Search for the cell housing the specified text and yield its [X, Y] center coordinate. 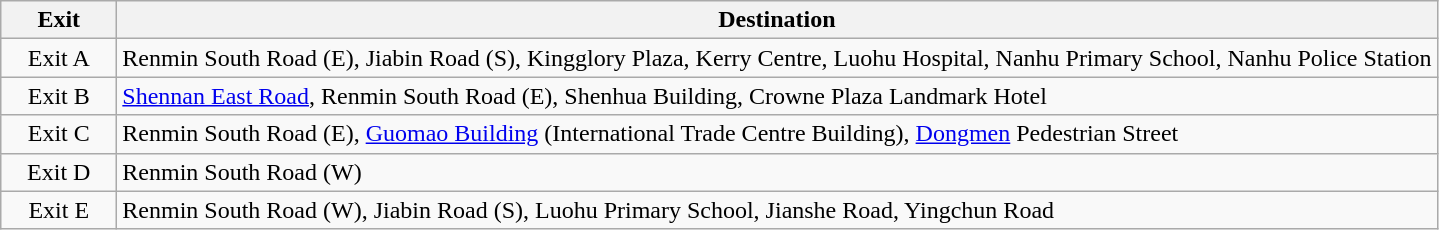
Shennan East Road, Renmin South Road (E), Shenhua Building, Crowne Plaza Landmark Hotel [777, 96]
Exit A [59, 58]
Exit C [59, 134]
Renmin South Road (W), Jiabin Road (S), Luohu Primary School, Jianshe Road, Yingchun Road [777, 210]
Renmin South Road (W) [777, 172]
Renmin South Road (E), Guomao Building (International Trade Centre Building), Dongmen Pedestrian Street [777, 134]
Renmin South Road (E), Jiabin Road (S), Kingglory Plaza, Kerry Centre, Luohu Hospital, Nanhu Primary School, Nanhu Police Station [777, 58]
Exit D [59, 172]
Exit E [59, 210]
Exit B [59, 96]
Exit [59, 20]
Destination [777, 20]
